Output the (X, Y) coordinate of the center of the cell containing the given text.  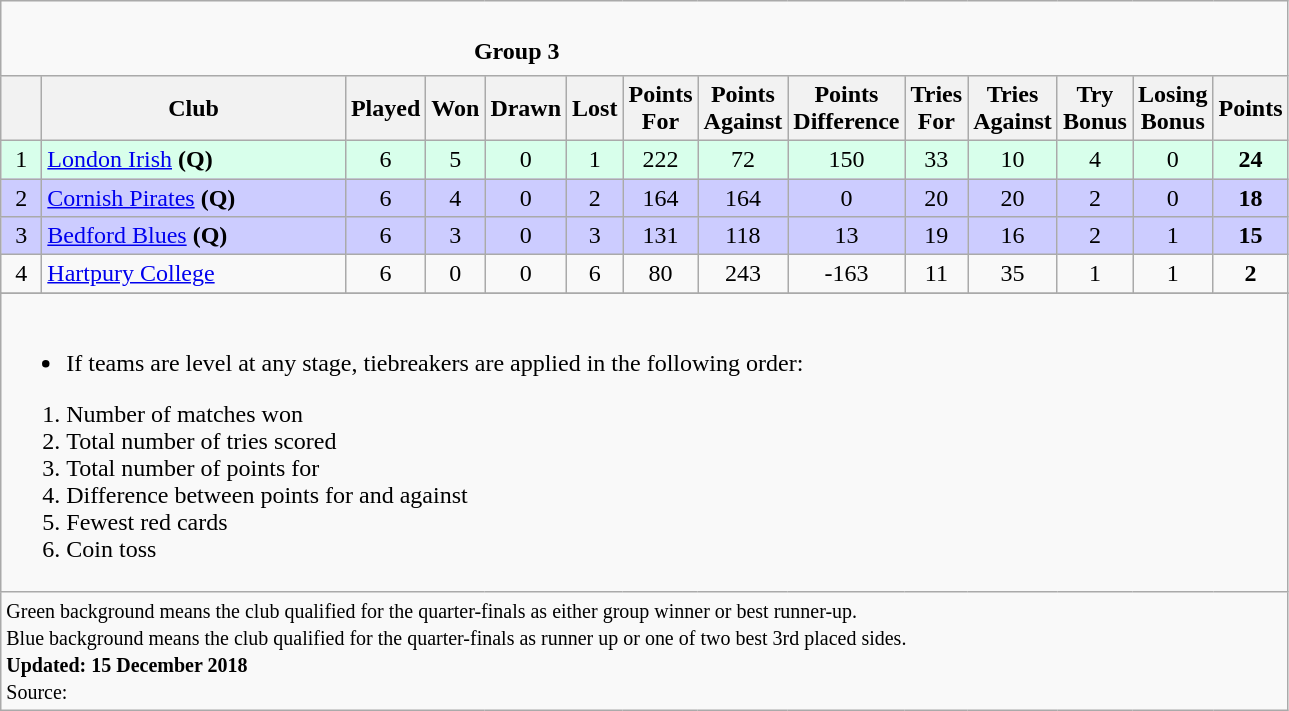
33 (936, 159)
72 (743, 159)
19 (936, 236)
-163 (846, 274)
11 (936, 274)
118 (743, 236)
Cornish Pirates (Q) (194, 197)
243 (743, 274)
Points For (660, 108)
Tries Against (1013, 108)
5 (456, 159)
Won (456, 108)
Points Against (743, 108)
Try Bonus (1094, 108)
Drawn (526, 108)
Points (1250, 108)
Bedford Blues (Q) (194, 236)
Lost (595, 108)
80 (660, 274)
13 (846, 236)
150 (846, 159)
Club (194, 108)
Played (385, 108)
24 (1250, 159)
Hartpury College (194, 274)
15 (1250, 236)
Tries For (936, 108)
16 (1013, 236)
18 (1250, 197)
222 (660, 159)
Points Difference (846, 108)
London Irish (Q) (194, 159)
Losing Bonus (1172, 108)
10 (1013, 159)
131 (660, 236)
35 (1013, 274)
